Scan for the cell matching the given text and deliver its [X, Y] coordinate at center. 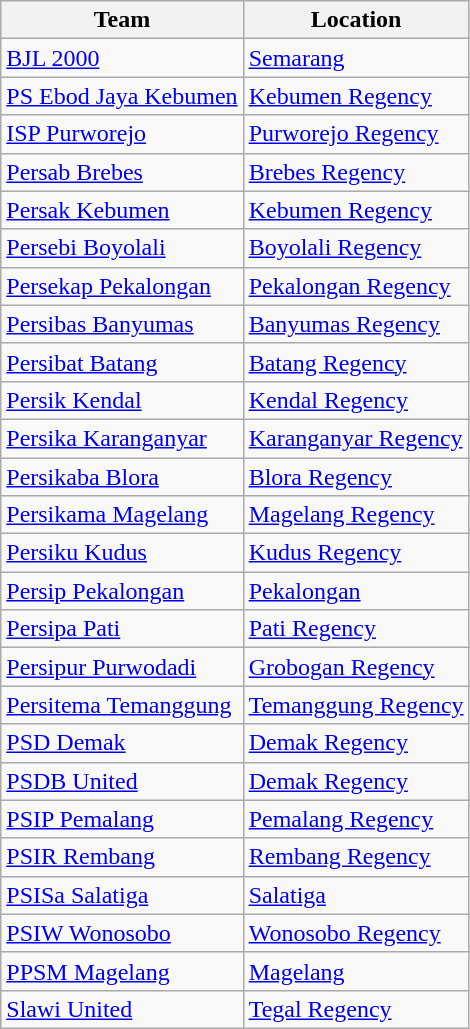
Tegal Regency [356, 1009]
Persibas Banyumas [122, 324]
Persika Karanganyar [122, 438]
Persekap Pekalongan [122, 286]
PSISa Salatiga [122, 895]
Persitema Temanggung [122, 705]
Persibat Batang [122, 362]
Pekalongan Regency [356, 286]
Persipa Pati [122, 629]
Location [356, 20]
Persikaba Blora [122, 477]
Boyolali Regency [356, 248]
Wonosobo Regency [356, 933]
Brebes Regency [356, 172]
Temanggung Regency [356, 705]
Team [122, 20]
PSIR Rembang [122, 857]
Persip Pekalongan [122, 591]
Blora Regency [356, 477]
PSIW Wonosobo [122, 933]
Magelang Regency [356, 515]
Persebi Boyolali [122, 248]
PSD Demak [122, 743]
Grobogan Regency [356, 667]
Pemalang Regency [356, 819]
Banyumas Regency [356, 324]
Batang Regency [356, 362]
Persab Brebes [122, 172]
Purworejo Regency [356, 134]
Persikama Magelang [122, 515]
PS Ebod Jaya Kebumen [122, 96]
Persiku Kudus [122, 553]
Magelang [356, 971]
Pati Regency [356, 629]
Slawi United [122, 1009]
Kendal Regency [356, 400]
Kudus Regency [356, 553]
Persipur Purwodadi [122, 667]
Persak Kebumen [122, 210]
Rembang Regency [356, 857]
PSIP Pemalang [122, 819]
Persik Kendal [122, 400]
PPSM Magelang [122, 971]
Semarang [356, 58]
Karanganyar Regency [356, 438]
ISP Purworejo [122, 134]
PSDB United [122, 781]
Pekalongan [356, 591]
Salatiga [356, 895]
BJL 2000 [122, 58]
